Find where the given text appears and provide that cell's center as (X, Y) coordinate. 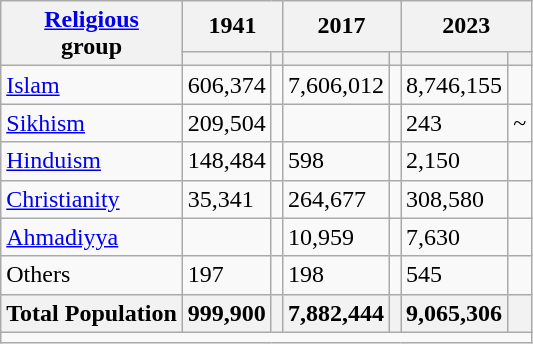
1941 (232, 26)
243 (454, 123)
197 (226, 275)
2023 (466, 26)
9,065,306 (454, 313)
7,630 (454, 237)
2017 (341, 26)
Islam (92, 85)
148,484 (226, 161)
Others (92, 275)
545 (454, 275)
Religiousgroup (92, 34)
Hinduism (92, 161)
~ (520, 123)
8,746,155 (454, 85)
35,341 (226, 199)
Ahmadiyya (92, 237)
308,580 (454, 199)
598 (336, 161)
10,959 (336, 237)
2,150 (454, 161)
Total Population (92, 313)
7,606,012 (336, 85)
264,677 (336, 199)
198 (336, 275)
606,374 (226, 85)
209,504 (226, 123)
Sikhism (92, 123)
999,900 (226, 313)
Christianity (92, 199)
7,882,444 (336, 313)
